Detect which cell encompasses the target text, then output its [X, Y] center coordinate. 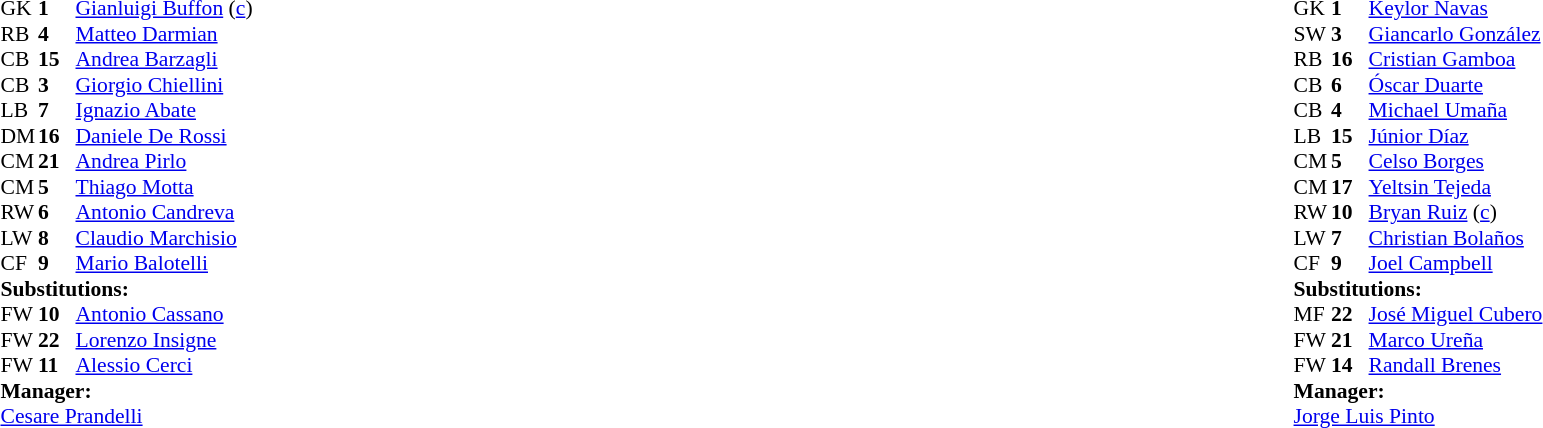
DM [19, 136]
Cristian Gamboa [1456, 59]
Antonio Cassano [164, 315]
Marco Ureña [1456, 340]
Andrea Pirlo [164, 161]
Claudio Marchisio [164, 238]
José Miguel Cubero [1456, 315]
Michael Umaña [1456, 111]
8 [57, 238]
14 [1350, 365]
SW [1313, 34]
Daniele De Rossi [164, 136]
Andrea Barzagli [164, 59]
Celso Borges [1456, 161]
Christian Bolaños [1456, 238]
Yeltsin Tejeda [1456, 187]
Júnior Díaz [1456, 136]
Thiago Motta [164, 187]
Randall Brenes [1456, 365]
17 [1350, 187]
11 [57, 365]
Mario Balotelli [164, 263]
Matteo Darmian [164, 34]
Óscar Duarte [1456, 85]
MF [1313, 315]
Bryan Ruiz (c) [1456, 213]
Antonio Candreva [164, 213]
Lorenzo Insigne [164, 340]
Giorgio Chiellini [164, 85]
Ignazio Abate [164, 111]
Alessio Cerci [164, 365]
Joel Campbell [1456, 263]
Giancarlo González [1456, 34]
